Detect which cell encompasses the target text, then output its (x, y) center coordinate. 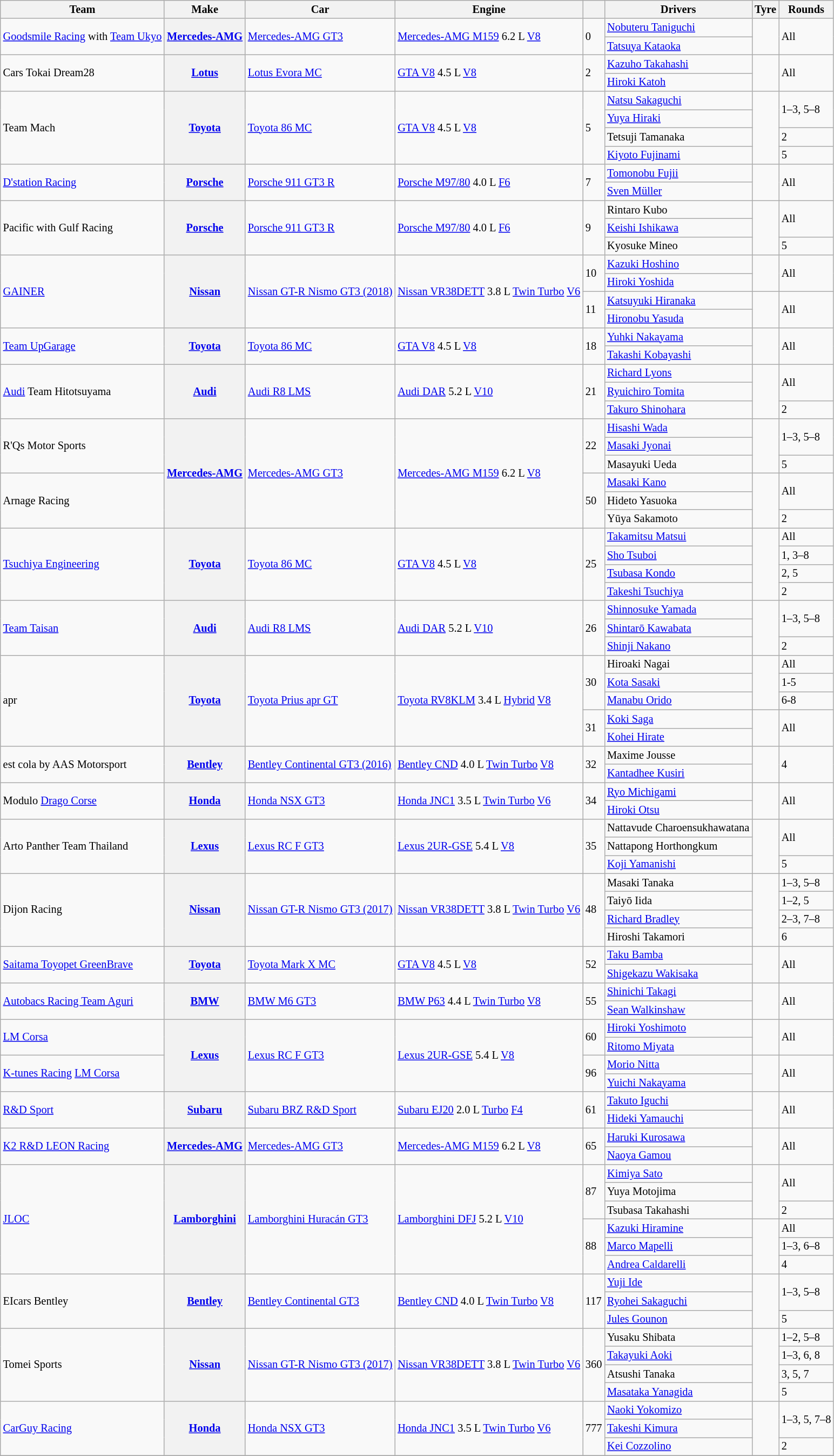
Lotus (205, 72)
Andrea Caldarelli (678, 1265)
Takeshi Kimura (678, 1428)
Toyota Prius apr GT (320, 700)
96 (594, 1073)
Lotus Evora MC (320, 72)
Kazuho Takahashi (678, 64)
2, 5 (806, 573)
Hiroki Katoh (678, 82)
60 (594, 1037)
Kantadhee Kusiri (678, 773)
Atsushi Tanaka (678, 1374)
K2 R&D LEON Racing (82, 1146)
Takuro Shinohara (678, 410)
9 (594, 228)
6-8 (806, 700)
Shinichi Takagi (678, 992)
52 (594, 964)
GAINER (82, 292)
Koji Yamanishi (678, 864)
Keishi Ishikawa (678, 228)
Shinnosuke Yamada (678, 610)
Lamborghini (205, 1219)
Yuya Hiraki (678, 118)
Bentley Continental GT3 (320, 1300)
Hisashi Wada (678, 428)
Cars Tokai Dream28 (82, 72)
Maxime Jousse (678, 755)
30 (594, 682)
Takamitsu Matsui (678, 537)
Tsubasa Takahashi (678, 1210)
Katsuyuki Hiranaka (678, 300)
BMW P63 4.4 L Twin Turbo V8 (489, 1001)
Lamborghini DFJ 5.2 L V10 (489, 1219)
Hideto Yasuoka (678, 500)
Kiyoto Fujinami (678, 155)
Shigekazu Wakisaka (678, 973)
11 (594, 309)
Team Taisan (82, 628)
Team UpGarage (82, 346)
R'Qs Motor Sports (82, 445)
D'station Racing (82, 182)
Ritomo Miyata (678, 1046)
Goodsmile Racing with Team Ukyo (82, 37)
777 (594, 1428)
Yuhki Nakayama (678, 337)
1–3, 6–8 (806, 1246)
2–3, 7–8 (806, 919)
31 (594, 727)
Drivers (678, 9)
0 (594, 37)
10 (594, 273)
Masataka Yanagida (678, 1392)
Shinji Nakano (678, 646)
Saitama Toyopet GreenBrave (82, 964)
Koki Saga (678, 719)
65 (594, 1146)
Nobuteru Taniguchi (678, 28)
CarGuy Racing (82, 1428)
Yuji Ide (678, 1283)
Richard Bradley (678, 919)
EIcars Bentley (82, 1300)
Lamborghini Huracán GT3 (320, 1219)
1–3, 5, 7–8 (806, 1419)
Naoya Gamou (678, 1156)
61 (594, 1110)
Subaru BRZ R&D Sport (320, 1110)
88 (594, 1246)
Tomonobu Fujii (678, 173)
Autobacs Racing Team Aguri (82, 1001)
18 (594, 346)
34 (594, 801)
Make (205, 9)
Engine (489, 9)
Kazuki Hoshino (678, 264)
Hiroki Otsu (678, 810)
Sven Müller (678, 191)
Modulo Drago Corse (82, 801)
BMW M6 GT3 (320, 1001)
Masayuki Ueda (678, 464)
32 (594, 764)
25 (594, 564)
7 (594, 182)
Nattavude Charoensukhawatana (678, 828)
Kohei Hirate (678, 737)
Takeshi Tsuchiya (678, 591)
360 (594, 1364)
Taku Bamba (678, 955)
Dijon Racing (82, 910)
Subaru (205, 1110)
Sho Tsuboi (678, 555)
1, 3–8 (806, 555)
apr (82, 700)
3, 5, 7 (806, 1374)
Sean Walkinshaw (678, 1010)
Marco Mapelli (678, 1246)
Natsu Sakaguchi (678, 101)
Richard Lyons (678, 373)
Bentley Continental GT3 (2016) (320, 764)
Tsuchiya Engineering (82, 564)
Toyota Mark X MC (320, 964)
est cola by AAS Motorsport (82, 764)
Takashi Kobayashi (678, 355)
1–2, 5–8 (806, 1337)
50 (594, 500)
Team Mach (82, 128)
Yūya Sakamoto (678, 519)
Arnage Racing (82, 500)
Pacific with Gulf Racing (82, 228)
Audi Team Hitotsuyama (82, 391)
Hironobu Yasuda (678, 318)
35 (594, 846)
Morio Nitta (678, 1064)
Masaki Tanaka (678, 883)
Takayuki Aoki (678, 1355)
Subaru EJ20 2.0 L Turbo F4 (489, 1110)
Kei Cozzolino (678, 1446)
117 (594, 1300)
Masaki Kano (678, 482)
Nissan GT-R Nismo GT3 (2018) (320, 292)
6 (806, 937)
26 (594, 628)
Rintaro Kubo (678, 210)
R&D Sport (82, 1110)
1–2, 5 (806, 901)
Arto Panther Team Thailand (82, 846)
Hiroki Yoshimoto (678, 1028)
Ryo Michigami (678, 792)
Tetsuji Tamanaka (678, 137)
Yuya Motojima (678, 1192)
K-tunes Racing LM Corsa (82, 1073)
Kyosuke Mineo (678, 246)
Hiroki Yoshida (678, 282)
BMW (205, 1001)
Nattapong Horthongkum (678, 846)
Kazuki Hiramine (678, 1228)
Kota Sasaki (678, 683)
Tatsuya Kataoka (678, 46)
Hideki Yamauchi (678, 1119)
55 (594, 1001)
Hiroaki Nagai (678, 664)
Masaki Jyonai (678, 446)
Rounds (806, 9)
Haruki Kurosawa (678, 1137)
Car (320, 9)
Kimiya Sato (678, 1173)
Naoki Yokomizo (678, 1410)
Ryuichiro Tomita (678, 391)
Taiyō Iida (678, 901)
Tomei Sports (82, 1364)
1–3, 6, 8 (806, 1355)
LM Corsa (82, 1037)
Jules Gounon (678, 1319)
Team (82, 9)
1-5 (806, 683)
Tyre (765, 9)
Hiroshi Takamori (678, 937)
Takuto Iguchi (678, 1101)
48 (594, 910)
Manabu Orido (678, 700)
Yuichi Nakayama (678, 1083)
Tsubasa Kondo (678, 573)
Ryohei Sakaguchi (678, 1301)
21 (594, 391)
87 (594, 1191)
Toyota RV8KLM 3.4 L Hybrid V8 (489, 700)
22 (594, 445)
Shintarō Kawabata (678, 628)
Yusaku Shibata (678, 1337)
JLOC (82, 1219)
